From the cell containing the given text, extract its center point as [x, y] coordinate. 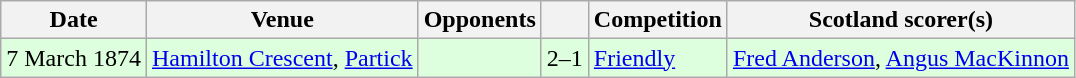
Fred Anderson, Angus MacKinnon [900, 58]
Venue [282, 20]
Opponents [480, 20]
Date [74, 20]
Friendly [658, 58]
2–1 [564, 58]
7 March 1874 [74, 58]
Hamilton Crescent, Partick [282, 58]
Competition [658, 20]
Scotland scorer(s) [900, 20]
